Search for the cell housing the specified text and yield its (X, Y) center coordinate. 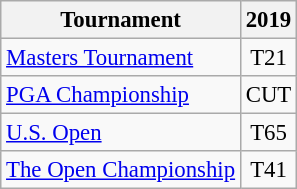
Tournament (121, 20)
Masters Tournament (121, 58)
2019 (268, 20)
U.S. Open (121, 133)
The Open Championship (121, 170)
T21 (268, 58)
T41 (268, 170)
CUT (268, 95)
T65 (268, 133)
PGA Championship (121, 95)
